Locate the cell with the specified text and output its (X, Y) center coordinate. 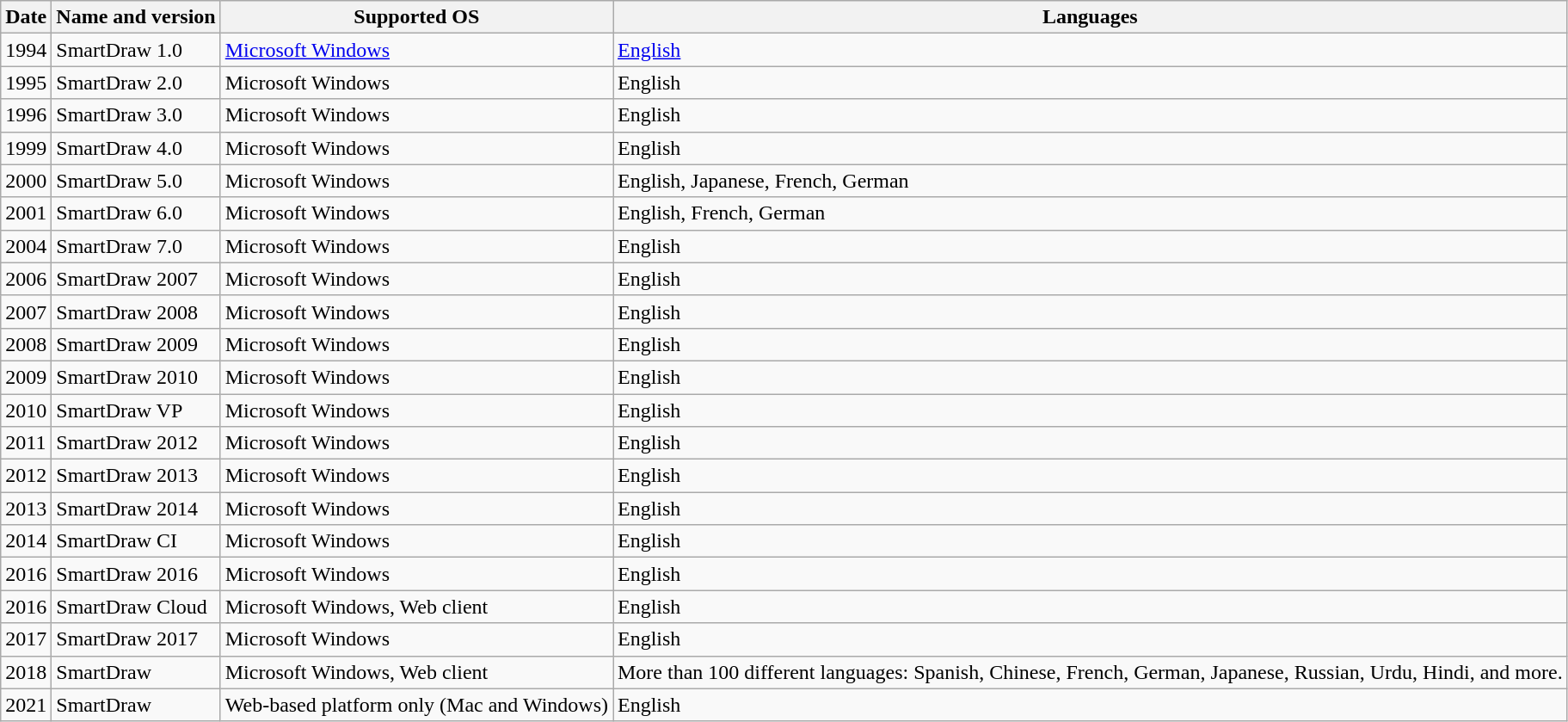
SmartDraw 2010 (136, 377)
1996 (26, 115)
Web-based platform only (Mac and Windows) (416, 705)
2007 (26, 312)
Name and version (136, 17)
More than 100 different languages: Spanish, Chinese, French, German, Japanese, Russian, Urdu, Hindi, and more. (1090, 672)
2008 (26, 344)
SmartDraw 2012 (136, 443)
SmartDraw 3.0 (136, 115)
1999 (26, 148)
SmartDraw 2008 (136, 312)
SmartDraw 5.0 (136, 181)
Supported OS (416, 17)
English, Japanese, French, German (1090, 181)
SmartDraw VP (136, 410)
2021 (26, 705)
2001 (26, 213)
SmartDraw Cloud (136, 607)
SmartDraw 6.0 (136, 213)
2010 (26, 410)
English, French, German (1090, 213)
Date (26, 17)
2011 (26, 443)
SmartDraw 2016 (136, 574)
2013 (26, 509)
2012 (26, 476)
2014 (26, 541)
SmartDraw 4.0 (136, 148)
SmartDraw 1.0 (136, 50)
SmartDraw 2.0 (136, 83)
SmartDraw 7.0 (136, 246)
SmartDraw 2013 (136, 476)
SmartDraw 2009 (136, 344)
2004 (26, 246)
SmartDraw 2007 (136, 279)
1994 (26, 50)
2017 (26, 639)
2018 (26, 672)
SmartDraw 2014 (136, 509)
SmartDraw CI (136, 541)
2006 (26, 279)
Languages (1090, 17)
2009 (26, 377)
1995 (26, 83)
SmartDraw 2017 (136, 639)
2000 (26, 181)
